Search for the cell housing the specified text and yield its (X, Y) center coordinate. 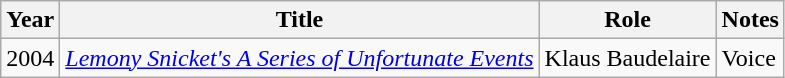
Notes (750, 20)
Voice (750, 58)
Year (30, 20)
Role (628, 20)
Lemony Snicket's A Series of Unfortunate Events (300, 58)
Klaus Baudelaire (628, 58)
Title (300, 20)
2004 (30, 58)
